Determine the [x, y] coordinate at the center of the cell enclosing the given text.  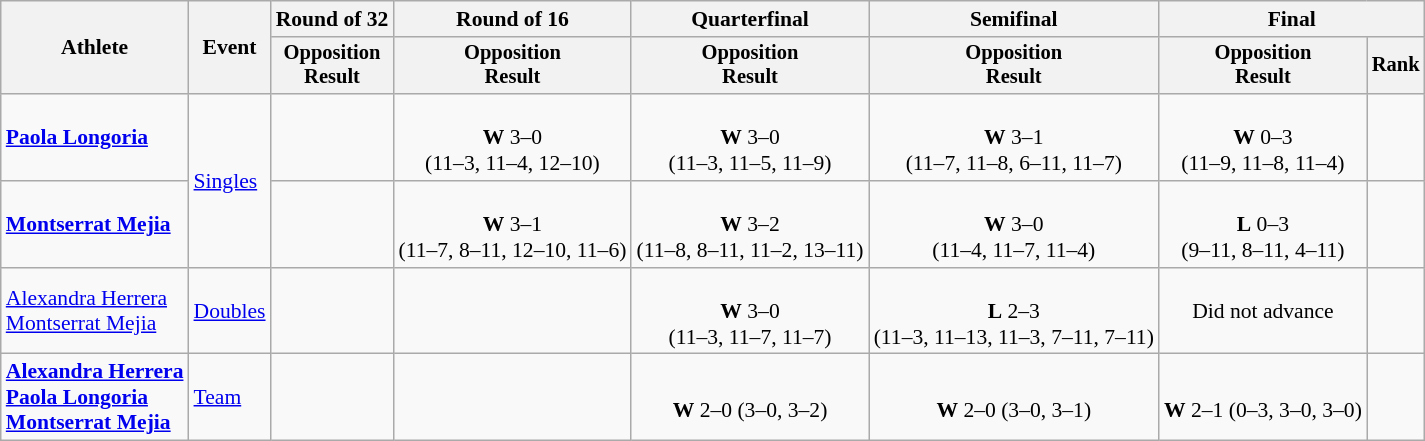
W 2–0 (3–0, 3–1) [1014, 398]
Montserrat Mejia [95, 224]
W 0–3(11–9, 11–8, 11–4) [1263, 138]
W 2–1 (0–3, 3–0, 3–0) [1263, 398]
Paola Longoria [95, 138]
Team [230, 398]
W 3–1(11–7, 11–8, 6–11, 11–7) [1014, 138]
W 3–2(11–8, 8–11, 11–2, 13–11) [750, 224]
Quarterfinal [750, 19]
L 0–3(9–11, 8–11, 4–11) [1263, 224]
Did not advance [1263, 312]
Alexandra HerreraMontserrat Mejia [95, 312]
W 2–0 (3–0, 3–2) [750, 398]
Round of 16 [512, 19]
Rank [1396, 66]
W 3–0(11–3, 11–7, 11–7) [750, 312]
Round of 32 [332, 19]
Doubles [230, 312]
Final [1292, 19]
W 3–0(11–3, 11–5, 11–9) [750, 138]
Athlete [95, 48]
W 3–1(11–7, 8–11, 12–10, 11–6) [512, 224]
W 3–0(11–3, 11–4, 12–10) [512, 138]
Singles [230, 180]
Alexandra HerreraPaola LongoriaMontserrat Mejia [95, 398]
W 3–0(11–4, 11–7, 11–4) [1014, 224]
Event [230, 48]
L 2–3(11–3, 11–13, 11–3, 7–11, 7–11) [1014, 312]
Semifinal [1014, 19]
